Provide the [x, y] coordinate of the cell's center where the given text is located.  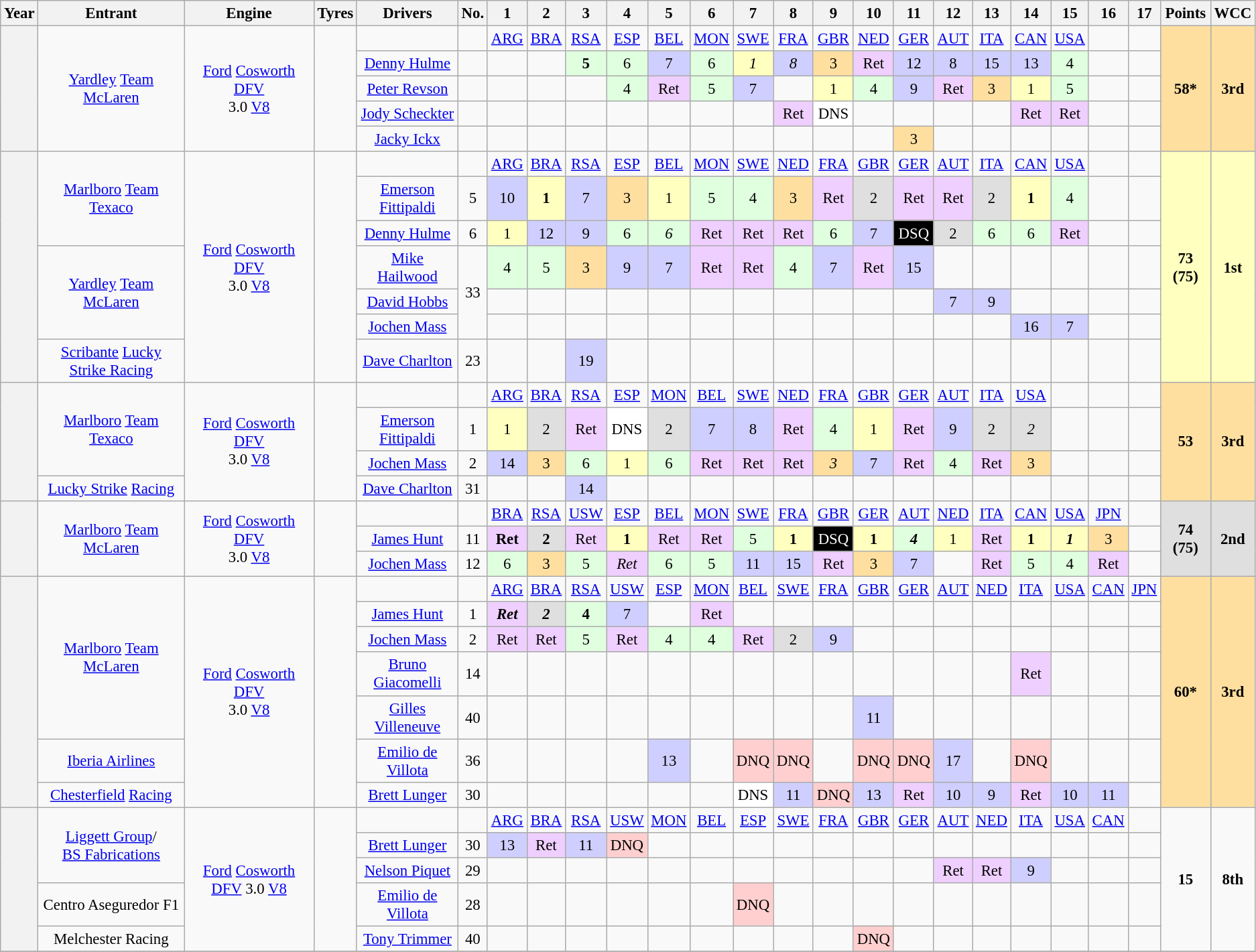
Melchester Racing [111, 939]
Gilles Villeneuve [407, 717]
23 [473, 360]
WCC [1233, 13]
60* [1186, 692]
Jody Scheckter [407, 114]
Lucky Strike Racing [111, 488]
Jacky Ickx [407, 139]
Entrant [111, 13]
36 [473, 761]
28 [473, 904]
David Hobbs [407, 301]
19 [586, 360]
Bruno Giacomelli [407, 674]
53 [1186, 442]
Scribante Lucky Strike Racing [111, 360]
Mike Hailwood [407, 267]
Liggett Group/BS Fabrications [111, 845]
8th [1233, 879]
2nd [1233, 539]
Centro Aseguredor F1 [111, 904]
29 [473, 870]
73 (75) [1186, 267]
Engine [249, 13]
Tyres [335, 13]
Points [1186, 13]
74 (75) [1186, 539]
58* [1186, 89]
Drivers [407, 13]
31 [473, 488]
33 [473, 292]
Year [19, 13]
No. [473, 13]
Iberia Airlines [111, 761]
Peter Revson [407, 89]
Chesterfield Racing [111, 795]
Tony Trimmer [407, 939]
1st [1233, 267]
Nelson Piquet [407, 870]
